Pinpoint the cell where the given text exists, returning its (X, Y) midpoint coordinate. 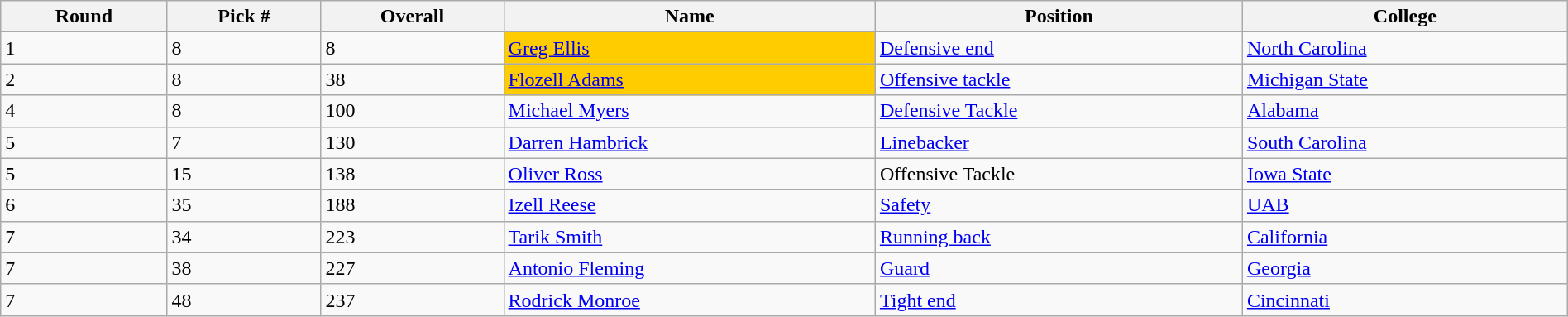
100 (412, 111)
Overall (412, 17)
138 (412, 174)
Michael Myers (690, 111)
Antonio Fleming (690, 268)
4 (84, 111)
Rodrick Monroe (690, 300)
Offensive Tackle (1059, 174)
Offensive tackle (1059, 79)
Defensive end (1059, 48)
Safety (1059, 205)
130 (412, 142)
Pick # (244, 17)
Michigan State (1404, 79)
34 (244, 237)
Position (1059, 17)
Running back (1059, 237)
California (1404, 237)
Oliver Ross (690, 174)
35 (244, 205)
Defensive Tackle (1059, 111)
South Carolina (1404, 142)
Name (690, 17)
237 (412, 300)
Iowa State (1404, 174)
Linebacker (1059, 142)
Cincinnati (1404, 300)
Tarik Smith (690, 237)
Greg Ellis (690, 48)
Round (84, 17)
1 (84, 48)
48 (244, 300)
Flozell Adams (690, 79)
North Carolina (1404, 48)
Darren Hambrick (690, 142)
223 (412, 237)
Izell Reese (690, 205)
188 (412, 205)
2 (84, 79)
Alabama (1404, 111)
15 (244, 174)
Tight end (1059, 300)
6 (84, 205)
227 (412, 268)
Guard (1059, 268)
Georgia (1404, 268)
UAB (1404, 205)
College (1404, 17)
